Provide the [X, Y] coordinate of the cell's center where the given text is located.  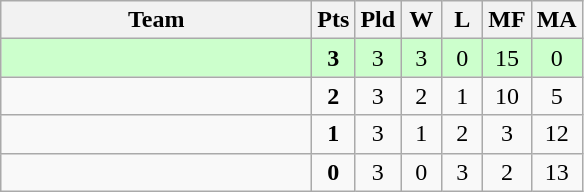
Pld [378, 20]
10 [507, 96]
5 [556, 96]
L [462, 20]
MF [507, 20]
Pts [334, 20]
12 [556, 134]
13 [556, 172]
W [422, 20]
Team [156, 20]
15 [507, 58]
MA [556, 20]
